Pinpoint the cell where the given text exists, returning its (x, y) midpoint coordinate. 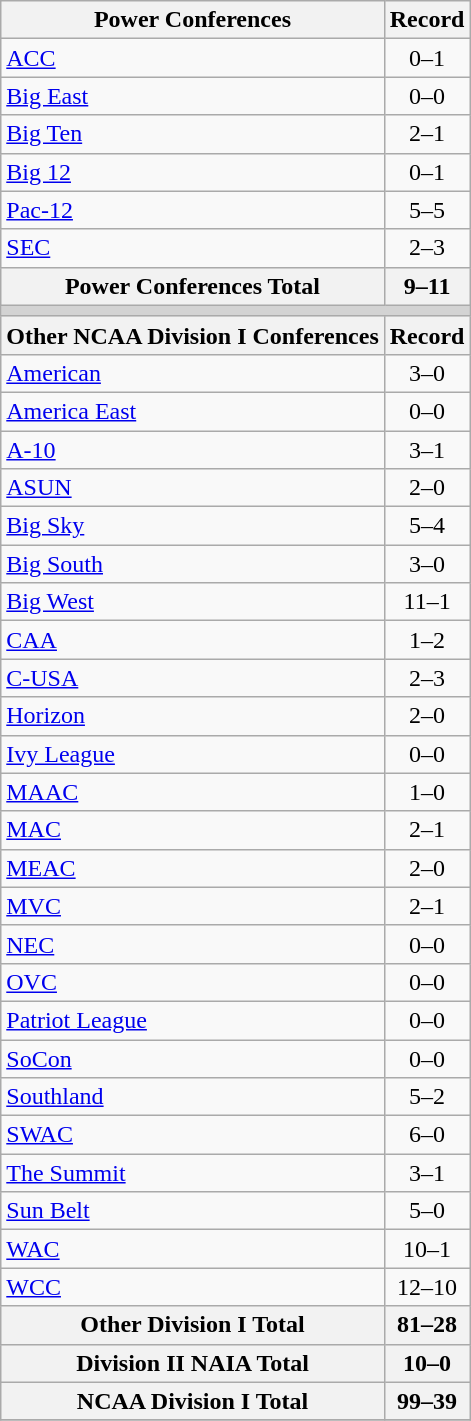
Big West (193, 602)
81–28 (427, 1325)
C-USA (193, 678)
NEC (193, 944)
10–0 (427, 1363)
99–39 (427, 1401)
SWAC (193, 1135)
WAC (193, 1249)
SoCon (193, 1059)
9–11 (427, 286)
ASUN (193, 488)
The Summit (193, 1173)
Patriot League (193, 1020)
America East (193, 411)
CAA (193, 640)
Other Division I Total (193, 1325)
11–1 (427, 602)
5–5 (427, 210)
Big 12 (193, 172)
ACC (193, 58)
Big Sky (193, 526)
MVC (193, 906)
Southland (193, 1097)
OVC (193, 982)
Big South (193, 564)
MAAC (193, 792)
Horizon (193, 716)
Power Conferences (193, 20)
12–10 (427, 1287)
10–1 (427, 1249)
Power Conferences Total (193, 286)
6–0 (427, 1135)
Big Ten (193, 134)
Sun Belt (193, 1211)
American (193, 373)
MAC (193, 830)
5–0 (427, 1211)
Big East (193, 96)
WCC (193, 1287)
Ivy League (193, 754)
NCAA Division I Total (193, 1401)
SEC (193, 248)
1–2 (427, 640)
1–0 (427, 792)
MEAC (193, 868)
5–2 (427, 1097)
A-10 (193, 449)
Division II NAIA Total (193, 1363)
Other NCAA Division I Conferences (193, 335)
Pac-12 (193, 210)
5–4 (427, 526)
